Locate the cell with the specified text and output its (X, Y) center coordinate. 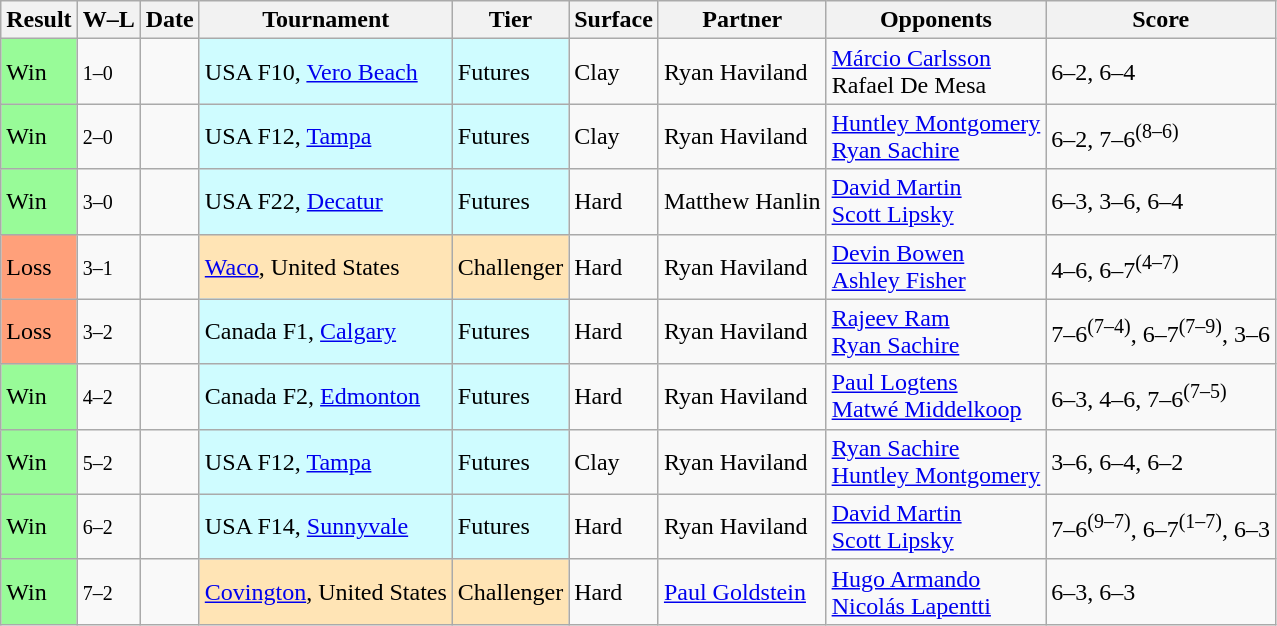
4–2 (108, 396)
Waco, United States (326, 266)
1–0 (108, 72)
3–1 (108, 266)
6–3, 3–6, 6–4 (1161, 202)
2–0 (108, 136)
Opponents (936, 20)
Surface (614, 20)
Date (170, 20)
Canada F2, Edmonton (326, 396)
Tier (510, 20)
Paul Logtens Matwé Middelkoop (936, 396)
Matthew Hanlin (742, 202)
Canada F1, Calgary (326, 332)
Devin Bowen Ashley Fisher (936, 266)
Paul Goldstein (742, 592)
Covington, United States (326, 592)
6–2 (108, 526)
Ryan Sachire Huntley Montgomery (936, 462)
3–0 (108, 202)
USA F14, Sunnyvale (326, 526)
3–6, 6–4, 6–2 (1161, 462)
7–6(9–7), 6–7(1–7), 6–3 (1161, 526)
Hugo Armando Nicolás Lapentti (936, 592)
Score (1161, 20)
7–2 (108, 592)
Rajeev Ram Ryan Sachire (936, 332)
USA F10, Vero Beach (326, 72)
3–2 (108, 332)
Huntley Montgomery Ryan Sachire (936, 136)
USA F22, Decatur (326, 202)
6–2, 6–4 (1161, 72)
Partner (742, 20)
Tournament (326, 20)
7–6(7–4), 6–7(7–9), 3–6 (1161, 332)
Márcio Carlsson Rafael De Mesa (936, 72)
4–6, 6–7(4–7) (1161, 266)
6–3, 6–3 (1161, 592)
6–2, 7–6(8–6) (1161, 136)
6–3, 4–6, 7–6(7–5) (1161, 396)
5–2 (108, 462)
W–L (108, 20)
Result (39, 20)
